Return (X, Y) of the center of cell containing provided text 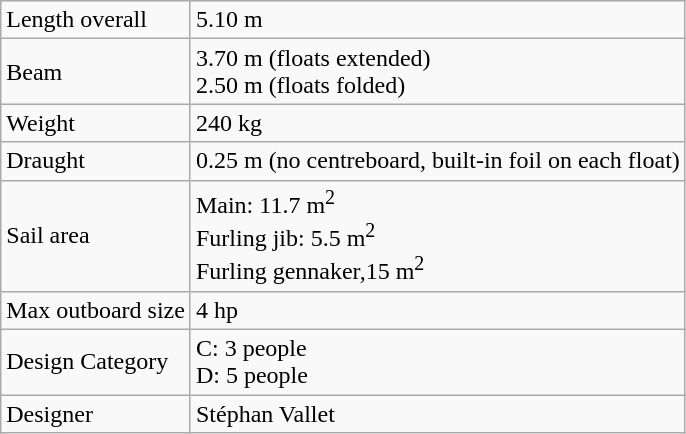
3.70 m (floats extended)2.50 m (floats folded) (438, 72)
Designer (96, 414)
5.10 m (438, 20)
C: 3 peopleD: 5 people (438, 362)
Stéphan Vallet (438, 414)
0.25 m (no centreboard, built-in foil on each float) (438, 161)
Sail area (96, 236)
Main: 11.7 m2Furling jib: 5.5 m2Furling gennaker,15 m2 (438, 236)
Length overall (96, 20)
Beam (96, 72)
Design Category (96, 362)
240 kg (438, 123)
Weight (96, 123)
Draught (96, 161)
4 hp (438, 311)
Max outboard size (96, 311)
